Scan for the cell matching the given text and deliver its (X, Y) coordinate at center. 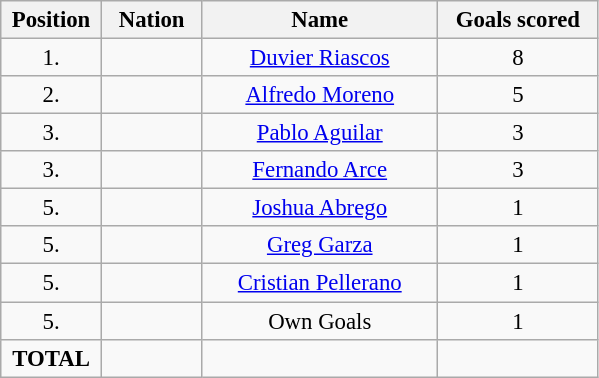
1. (52, 58)
Cristian Pellerano (320, 283)
Duvier Riascos (320, 58)
Name (320, 20)
Own Goals (320, 321)
5 (518, 95)
TOTAL (52, 358)
8 (518, 58)
Greg Garza (320, 245)
Nation (152, 20)
Pablo Aguilar (320, 133)
Goals scored (518, 20)
2. (52, 95)
Fernando Arce (320, 170)
Alfredo Moreno (320, 95)
Joshua Abrego (320, 208)
Position (52, 20)
